Identify which cell holds the provided text, then report its (x, y) central coordinate. 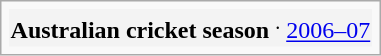
Australian cricket season . 2006–07 (190, 27)
